Output the [X, Y] coordinate of the center of the cell containing the given text.  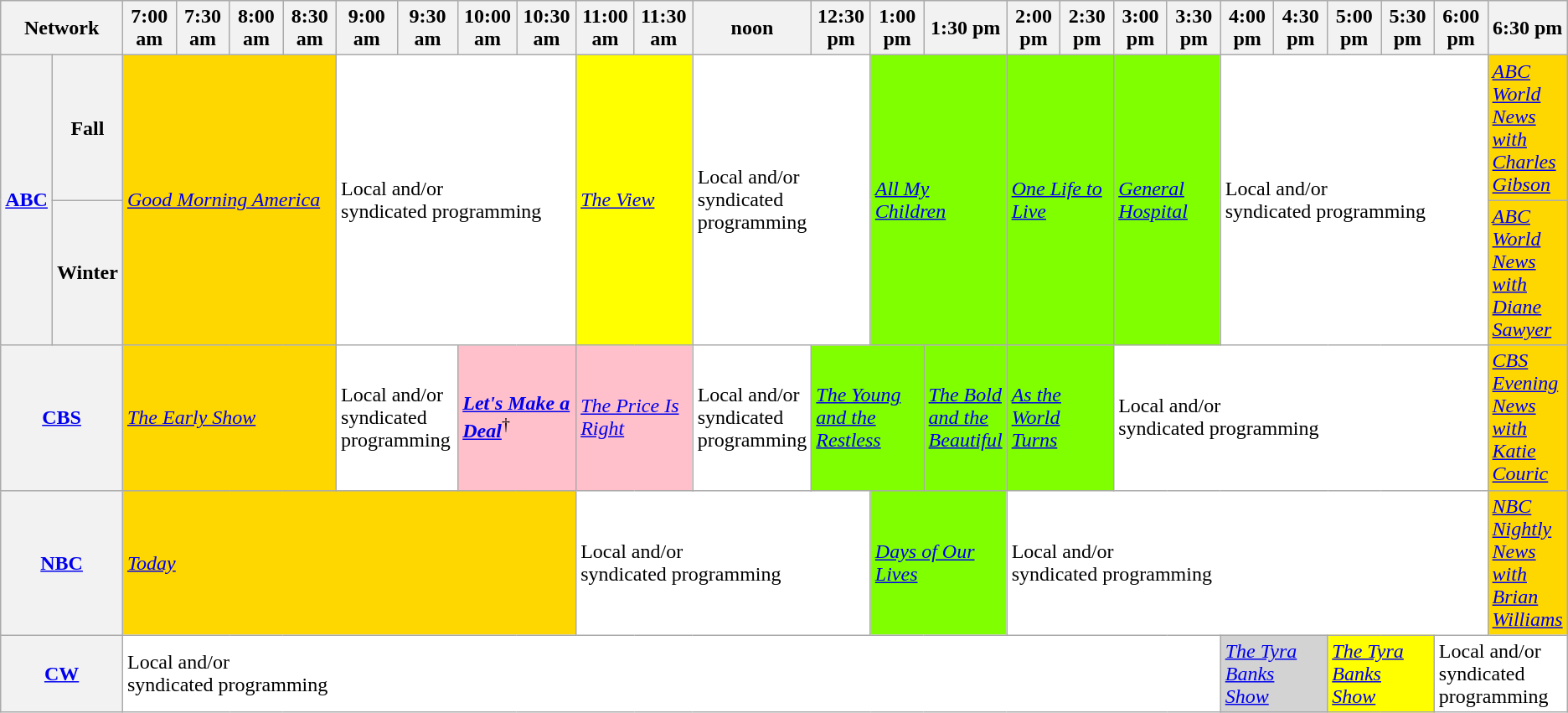
Days of Our Lives [938, 563]
1:30 pm [965, 28]
The Bold and the Beautiful [965, 417]
6:00 pm [1461, 28]
11:30 am [663, 28]
The Young and the Restless [868, 417]
12:30 pm [841, 28]
The Price Is Right [635, 417]
7:30 am [203, 28]
CW [62, 674]
One Life to Live [1060, 200]
NBC Nightly News with Brian Williams [1528, 563]
CBS Evening News with Katie Couric [1528, 417]
2:00 pm [1034, 28]
Good Morning America [230, 200]
1:00 pm [897, 28]
Let's Make a Deal† [518, 417]
7:00 am [149, 28]
4:30 pm [1301, 28]
Winter [87, 273]
noon [752, 28]
10:00 am [487, 28]
6:30 pm [1528, 28]
The Early Show [230, 417]
ABC World News with Diane Sawyer [1528, 273]
All My Children [938, 200]
As the World Turns [1060, 417]
9:30 am [427, 28]
Today [348, 563]
8:30 am [310, 28]
11:00 am [606, 28]
General Hospital [1168, 200]
3:00 pm [1141, 28]
CBS [62, 417]
5:30 pm [1408, 28]
Fall [87, 127]
4:00 pm [1247, 28]
ABC [27, 200]
NBC [62, 563]
3:30 pm [1194, 28]
9:00 am [367, 28]
2:30 pm [1087, 28]
8:00 am [256, 28]
The View [635, 200]
Network [62, 28]
5:00 pm [1354, 28]
ABC World News with Charles Gibson [1528, 127]
10:30 am [546, 28]
